Extract the [x, y] coordinate from the center of the cell holding the provided text.  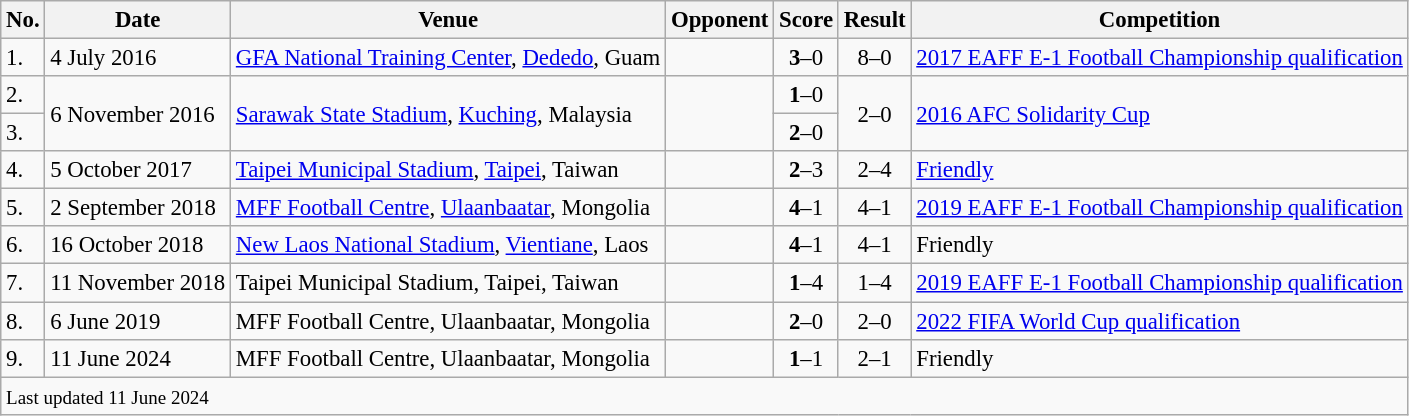
6 November 2016 [138, 114]
4. [23, 170]
5 October 2017 [138, 170]
Venue [448, 20]
No. [23, 20]
2016 AFC Solidarity Cup [1160, 114]
1–0 [806, 95]
6 June 2019 [138, 321]
Competition [1160, 20]
4 July 2016 [138, 58]
Date [138, 20]
11 June 2024 [138, 358]
8–0 [874, 58]
16 October 2018 [138, 245]
Sarawak State Stadium, Kuching, Malaysia [448, 114]
2–1 [874, 358]
1. [23, 58]
2. [23, 95]
8. [23, 321]
3–0 [806, 58]
1–1 [806, 358]
Last updated 11 June 2024 [704, 396]
2 September 2018 [138, 208]
Opponent [720, 20]
Result [874, 20]
2–3 [806, 170]
Score [806, 20]
5. [23, 208]
7. [23, 283]
6. [23, 245]
11 November 2018 [138, 283]
2–4 [874, 170]
2017 EAFF E-1 Football Championship qualification [1160, 58]
3. [23, 133]
New Laos National Stadium, Vientiane, Laos [448, 245]
9. [23, 358]
2022 FIFA World Cup qualification [1160, 321]
GFA National Training Center, Dededo, Guam [448, 58]
